Identify which cell holds the provided text, then report its (X, Y) central coordinate. 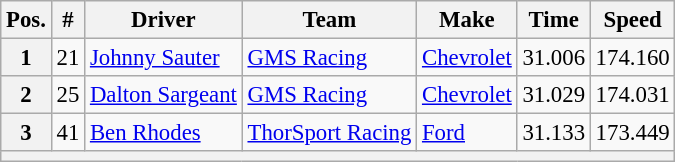
Driver (164, 20)
41 (68, 133)
31.133 (554, 133)
31.006 (554, 58)
174.160 (632, 58)
Make (467, 20)
2 (26, 95)
174.031 (632, 95)
1 (26, 58)
ThorSport Racing (329, 133)
Ford (467, 133)
# (68, 20)
173.449 (632, 133)
31.029 (554, 95)
Ben Rhodes (164, 133)
Pos. (26, 20)
Dalton Sargeant (164, 95)
25 (68, 95)
Speed (632, 20)
3 (26, 133)
Team (329, 20)
Time (554, 20)
Johnny Sauter (164, 58)
21 (68, 58)
